Detect which cell encompasses the target text, then output its (x, y) center coordinate. 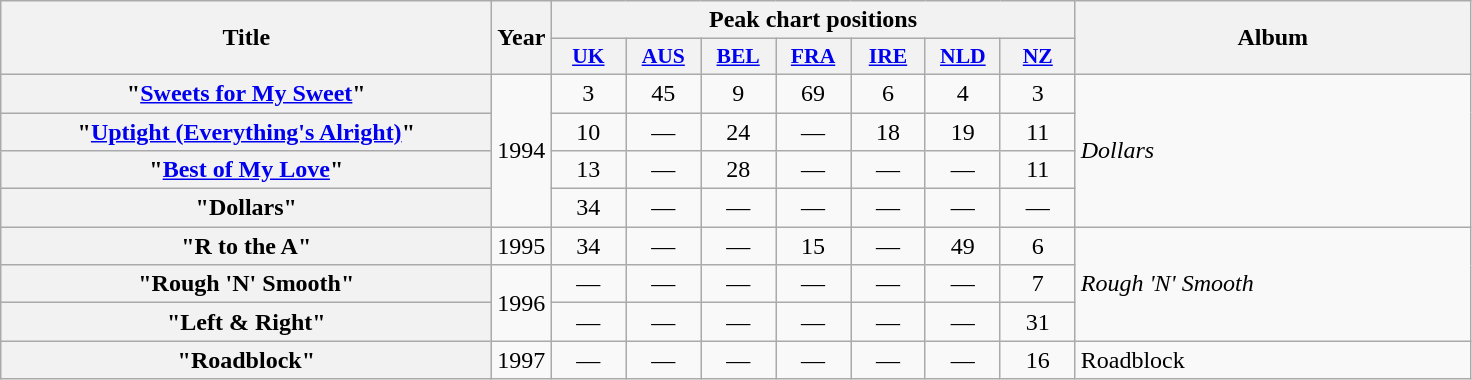
10 (588, 131)
28 (738, 170)
Roadblock (1272, 360)
AUS (664, 57)
7 (1038, 284)
BEL (738, 57)
69 (814, 93)
"Roadblock" (246, 360)
1995 (522, 246)
"Dollars" (246, 208)
Peak chart positions (813, 20)
45 (664, 93)
Album (1272, 38)
NZ (1038, 57)
Rough 'N' Smooth (1272, 284)
1996 (522, 303)
FRA (814, 57)
49 (962, 246)
19 (962, 131)
9 (738, 93)
Year (522, 38)
"Sweets for My Sweet" (246, 93)
NLD (962, 57)
UK (588, 57)
"Rough 'N' Smooth" (246, 284)
"R to the A" (246, 246)
"Uptight (Everything's Alright)" (246, 131)
13 (588, 170)
Dollars (1272, 150)
15 (814, 246)
31 (1038, 322)
"Left & Right" (246, 322)
Title (246, 38)
16 (1038, 360)
1997 (522, 360)
4 (962, 93)
18 (888, 131)
"Best of My Love" (246, 170)
1994 (522, 150)
IRE (888, 57)
24 (738, 131)
